Extract the [x, y] coordinate from the center of the cell holding the provided text.  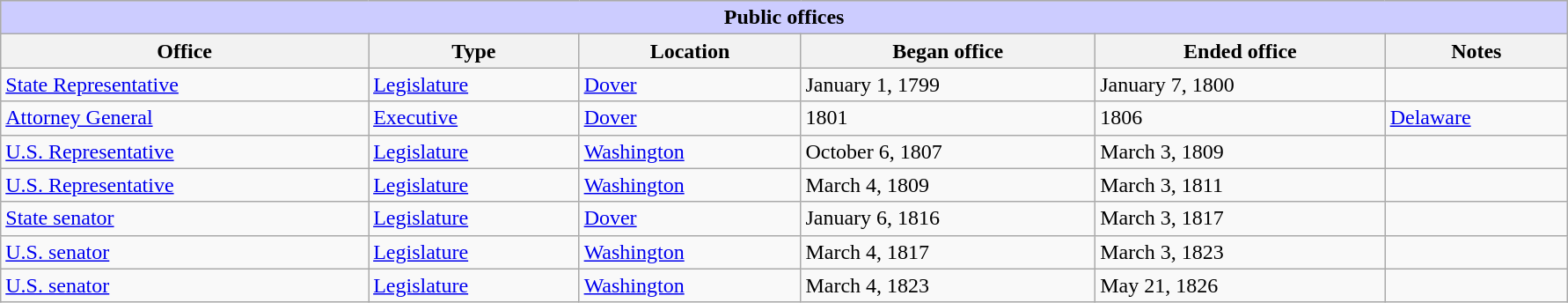
Executive [473, 118]
Type [473, 51]
March 4, 1823 [949, 285]
March 4, 1809 [949, 185]
March 3, 1817 [1241, 218]
Notes [1476, 51]
1801 [949, 118]
Office [185, 51]
Public offices [785, 18]
March 3, 1823 [1241, 252]
March 3, 1809 [1241, 151]
Location [690, 51]
January 1, 1799 [949, 85]
State senator [185, 218]
January 6, 1816 [949, 218]
October 6, 1807 [949, 151]
January 7, 1800 [1241, 85]
March 3, 1811 [1241, 185]
March 4, 1817 [949, 252]
1806 [1241, 118]
May 21, 1826 [1241, 285]
Delaware [1476, 118]
State Representative [185, 85]
Began office [949, 51]
Attorney General [185, 118]
Ended office [1241, 51]
